Detect which cell encompasses the target text, then output its (X, Y) center coordinate. 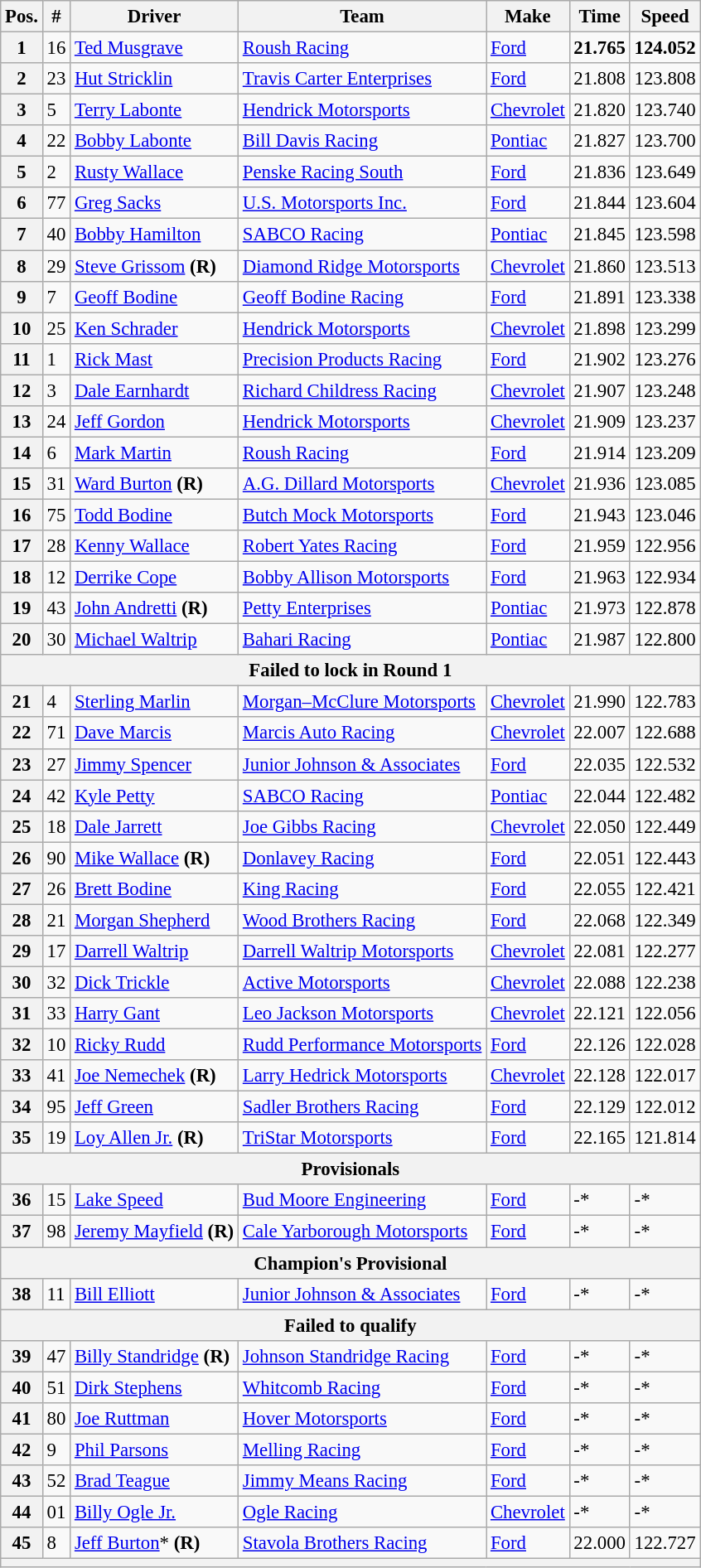
123.740 (665, 110)
Rick Mast (154, 359)
21.844 (600, 203)
122.017 (665, 1076)
Johnson Standridge Racing (363, 1356)
Bobby Hamilton (154, 235)
22.081 (600, 951)
22.035 (600, 764)
122.349 (665, 920)
122.449 (665, 826)
44 (22, 1512)
Jeremy Mayfield (R) (154, 1232)
122.956 (665, 546)
21.820 (600, 110)
Morgan–McClure Motorsports (363, 702)
Donlavey Racing (363, 858)
Jeff Burton* (R) (154, 1543)
47 (56, 1356)
Geoff Bodine Racing (363, 297)
21.891 (600, 297)
Rusty Wallace (154, 172)
A.G. Dillard Motorsports (363, 484)
20 (22, 640)
36 (22, 1201)
122.934 (665, 578)
123.276 (665, 359)
Bahari Racing (363, 640)
Morgan Shepherd (154, 920)
Penske Racing South (363, 172)
Hover Motorsports (363, 1419)
123.513 (665, 266)
122.727 (665, 1543)
22.050 (600, 826)
Ward Burton (R) (154, 484)
Geoff Bodine (154, 297)
90 (56, 858)
21.898 (600, 328)
Time (600, 17)
TriStar Motorsports (363, 1138)
34 (22, 1107)
45 (22, 1543)
Dave Marcis (154, 733)
Bud Moore Engineering (363, 1201)
Loy Allen Jr. (R) (154, 1138)
123.248 (665, 390)
21.902 (600, 359)
Pos. (22, 17)
Bill Davis Racing (363, 141)
35 (22, 1138)
Lake Speed (154, 1201)
Bobby Labonte (154, 141)
21.959 (600, 546)
Jeff Green (154, 1107)
Stavola Brothers Racing (363, 1543)
21.973 (600, 608)
22.129 (600, 1107)
21.909 (600, 422)
Bill Elliott (154, 1294)
Darrell Waltrip Motorsports (363, 951)
51 (56, 1387)
80 (56, 1419)
39 (22, 1356)
Jeff Gordon (154, 422)
122.482 (665, 796)
Phil Parsons (154, 1449)
Todd Bodine (154, 515)
21.943 (600, 515)
14 (22, 452)
Brad Teague (154, 1481)
21.808 (600, 79)
Billy Standridge (R) (154, 1356)
Michael Waltrip (154, 640)
Travis Carter Enterprises (363, 79)
22.055 (600, 889)
Robert Yates Racing (363, 546)
Leo Jackson Motorsports (363, 1014)
123.598 (665, 235)
Whitcomb Racing (363, 1387)
Make (528, 17)
Petty Enterprises (363, 608)
122.238 (665, 982)
Kyle Petty (154, 796)
01 (56, 1512)
123.299 (665, 328)
Bobby Allison Motorsports (363, 578)
Dale Earnhardt (154, 390)
Sadler Brothers Racing (363, 1107)
21.827 (600, 141)
95 (56, 1107)
21.836 (600, 172)
Driver (154, 17)
123.808 (665, 79)
Cale Yarborough Motorsports (363, 1232)
21.914 (600, 452)
Ricky Rudd (154, 1045)
71 (56, 733)
Joe Gibbs Racing (363, 826)
22.088 (600, 982)
Jimmy Means Racing (363, 1481)
Active Motorsports (363, 982)
Marcis Auto Racing (363, 733)
22.126 (600, 1045)
Jimmy Spencer (154, 764)
21.987 (600, 640)
122.056 (665, 1014)
124.052 (665, 48)
Melling Racing (363, 1449)
22.044 (600, 796)
123.046 (665, 515)
Terry Labonte (154, 110)
Butch Mock Motorsports (363, 515)
Ken Schrader (154, 328)
Richard Childress Racing (363, 390)
98 (56, 1232)
22.068 (600, 920)
13 (22, 422)
122.878 (665, 608)
122.421 (665, 889)
22.121 (600, 1014)
22.007 (600, 733)
Precision Products Racing (363, 359)
Joe Ruttman (154, 1419)
U.S. Motorsports Inc. (363, 203)
Mike Wallace (R) (154, 858)
122.783 (665, 702)
21.963 (600, 578)
123.604 (665, 203)
Larry Hedrick Motorsports (363, 1076)
Failed to lock in Round 1 (350, 670)
Champion's Provisional (350, 1263)
Joe Nemechek (R) (154, 1076)
Speed (665, 17)
123.700 (665, 141)
Dale Jarrett (154, 826)
21.936 (600, 484)
John Andretti (R) (154, 608)
Derrike Cope (154, 578)
Billy Ogle Jr. (154, 1512)
21.990 (600, 702)
75 (56, 515)
122.277 (665, 951)
122.532 (665, 764)
Sterling Marlin (154, 702)
122.012 (665, 1107)
Rudd Performance Motorsports (363, 1045)
King Racing (363, 889)
# (56, 17)
Team (363, 17)
22.128 (600, 1076)
122.443 (665, 858)
Diamond Ridge Motorsports (363, 266)
Harry Gant (154, 1014)
Mark Martin (154, 452)
52 (56, 1481)
123.237 (665, 422)
21.765 (600, 48)
121.814 (665, 1138)
21.860 (600, 266)
Ted Musgrave (154, 48)
123.209 (665, 452)
122.800 (665, 640)
Ogle Racing (363, 1512)
22.165 (600, 1138)
Dick Trickle (154, 982)
Brett Bodine (154, 889)
123.338 (665, 297)
Steve Grissom (R) (154, 266)
38 (22, 1294)
123.085 (665, 484)
21.907 (600, 390)
21.845 (600, 235)
Darrell Waltrip (154, 951)
22.000 (600, 1543)
22.051 (600, 858)
37 (22, 1232)
Provisionals (350, 1169)
123.649 (665, 172)
Greg Sacks (154, 203)
Kenny Wallace (154, 546)
122.028 (665, 1045)
77 (56, 203)
Dirk Stephens (154, 1387)
122.688 (665, 733)
Wood Brothers Racing (363, 920)
Hut Stricklin (154, 79)
Failed to qualify (350, 1325)
